Extract the [X, Y] coordinate from the center of the cell holding the provided text.  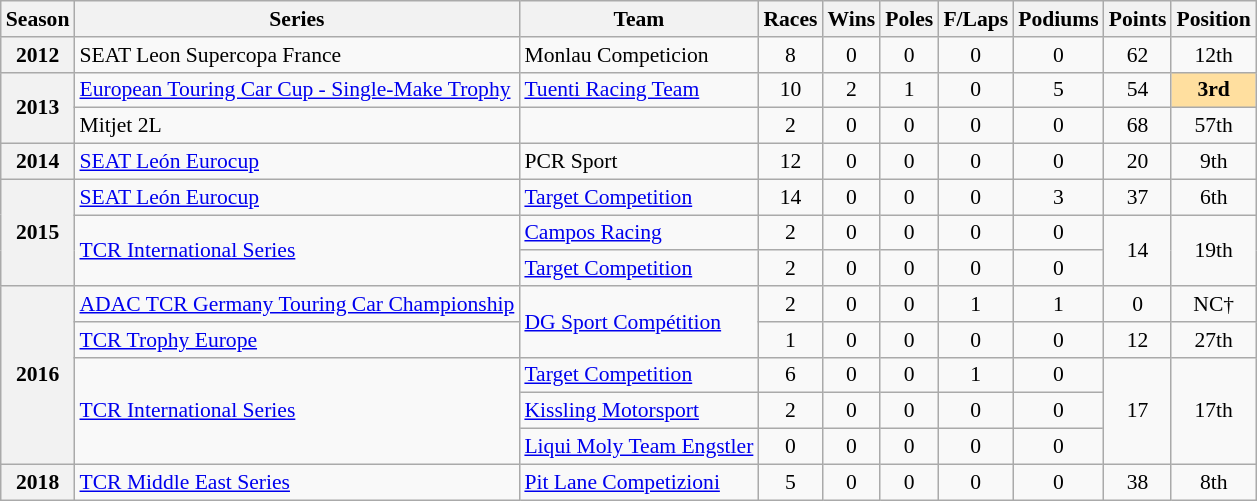
Campos Racing [638, 233]
Tuenti Racing Team [638, 90]
54 [1138, 90]
Mitjet 2L [296, 126]
Pit Lane Competizioni [638, 482]
2016 [38, 375]
Wins [851, 19]
F/Laps [976, 19]
3rd [1213, 90]
Races [790, 19]
10 [790, 90]
37 [1138, 197]
2014 [38, 162]
Season [38, 19]
DG Sport Compétition [638, 322]
Monlau Competicion [638, 55]
ADAC TCR Germany Touring Car Championship [296, 304]
12th [1213, 55]
2013 [38, 108]
38 [1138, 482]
8th [1213, 482]
6 [790, 375]
Points [1138, 19]
Position [1213, 19]
NC† [1213, 304]
8 [790, 55]
TCR Middle East Series [296, 482]
European Touring Car Cup - Single-Make Trophy [296, 90]
Poles [909, 19]
19th [1213, 250]
3 [1058, 197]
2018 [38, 482]
2012 [38, 55]
TCR Trophy Europe [296, 340]
SEAT Leon Supercopa France [296, 55]
2015 [38, 232]
Team [638, 19]
27th [1213, 340]
68 [1138, 126]
20 [1138, 162]
PCR Sport [638, 162]
Liqui Moly Team Engstler [638, 447]
6th [1213, 197]
62 [1138, 55]
17 [1138, 410]
Kissling Motorsport [638, 411]
17th [1213, 410]
9th [1213, 162]
Podiums [1058, 19]
Series [296, 19]
57th [1213, 126]
